Identify which cell holds the provided text, then report its [X, Y] central coordinate. 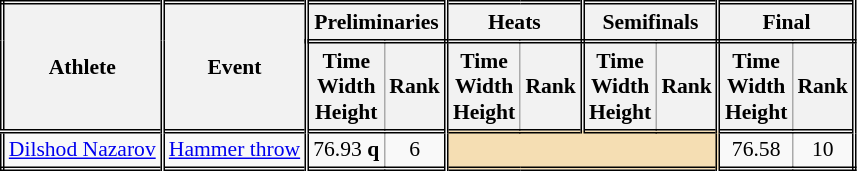
76.58 [755, 150]
Preliminaries [377, 22]
76.93 q [346, 150]
Final [786, 22]
6 [415, 150]
Semifinals [650, 22]
Hammer throw [234, 150]
Athlete [82, 67]
10 [823, 150]
Dilshod Nazarov [82, 150]
Heats [514, 22]
Event [234, 67]
